Provide the [X, Y] coordinate of the cell's center where the given text is located.  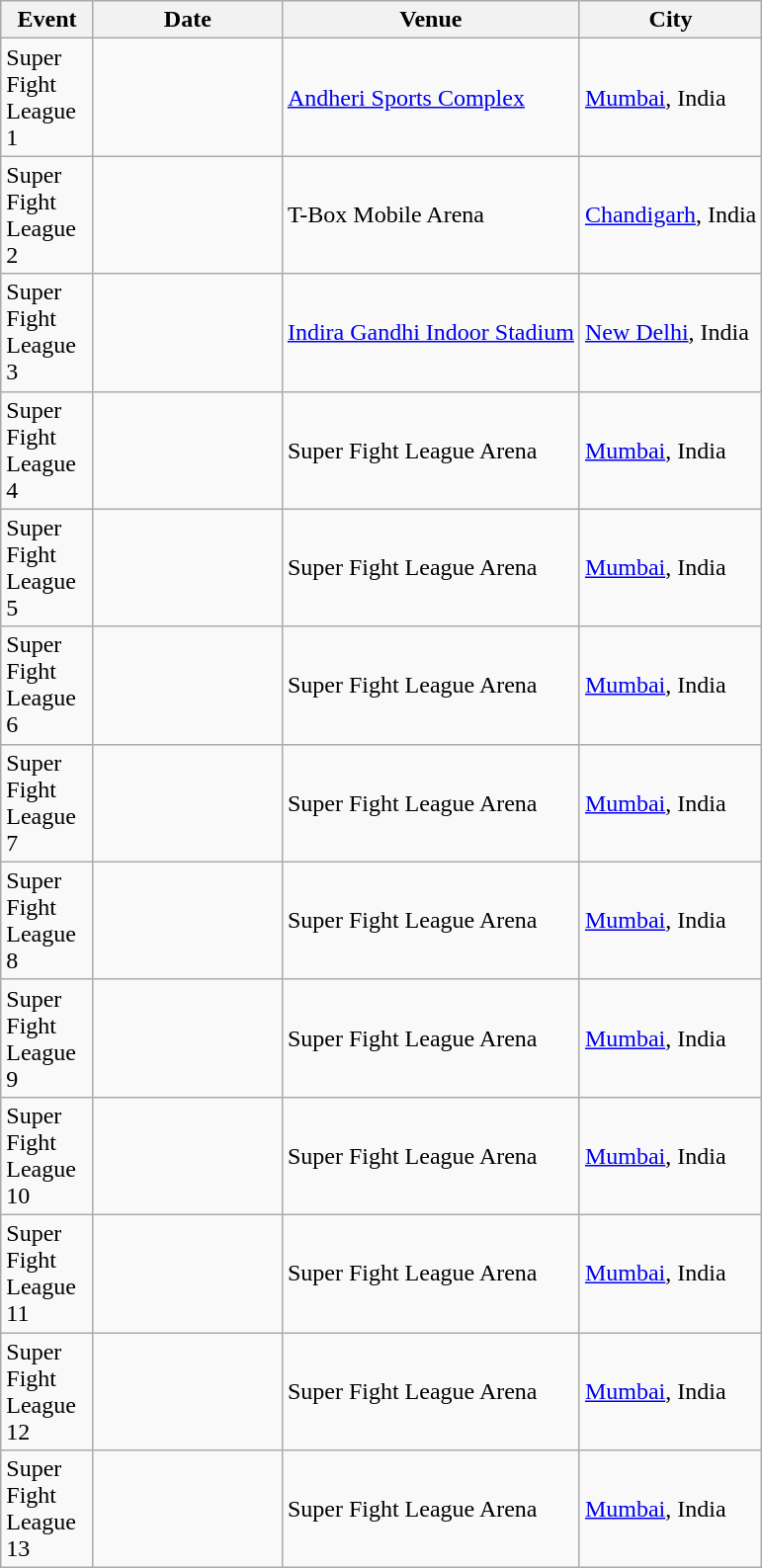
Event [47, 20]
Venue [431, 20]
Super Fight League 5 [47, 567]
Super Fight League 11 [47, 1273]
Date [188, 20]
Super Fight League 1 [47, 97]
Super Fight League 12 [47, 1391]
Super Fight League 7 [47, 802]
T-Box Mobile Arena [431, 215]
Indira Gandhi Indoor Stadium [431, 332]
Super Fight League 8 [47, 921]
Super Fight League 2 [47, 215]
Super Fight League 6 [47, 686]
Chandigarh, India [670, 215]
Super Fight League 13 [47, 1510]
Super Fight League 9 [47, 1037]
Super Fight League 3 [47, 332]
City [670, 20]
Andheri Sports Complex [431, 97]
Super Fight League 10 [47, 1156]
Super Fight League 4 [47, 451]
New Delhi, India [670, 332]
